Return [X, Y] of the center of cell containing provided text 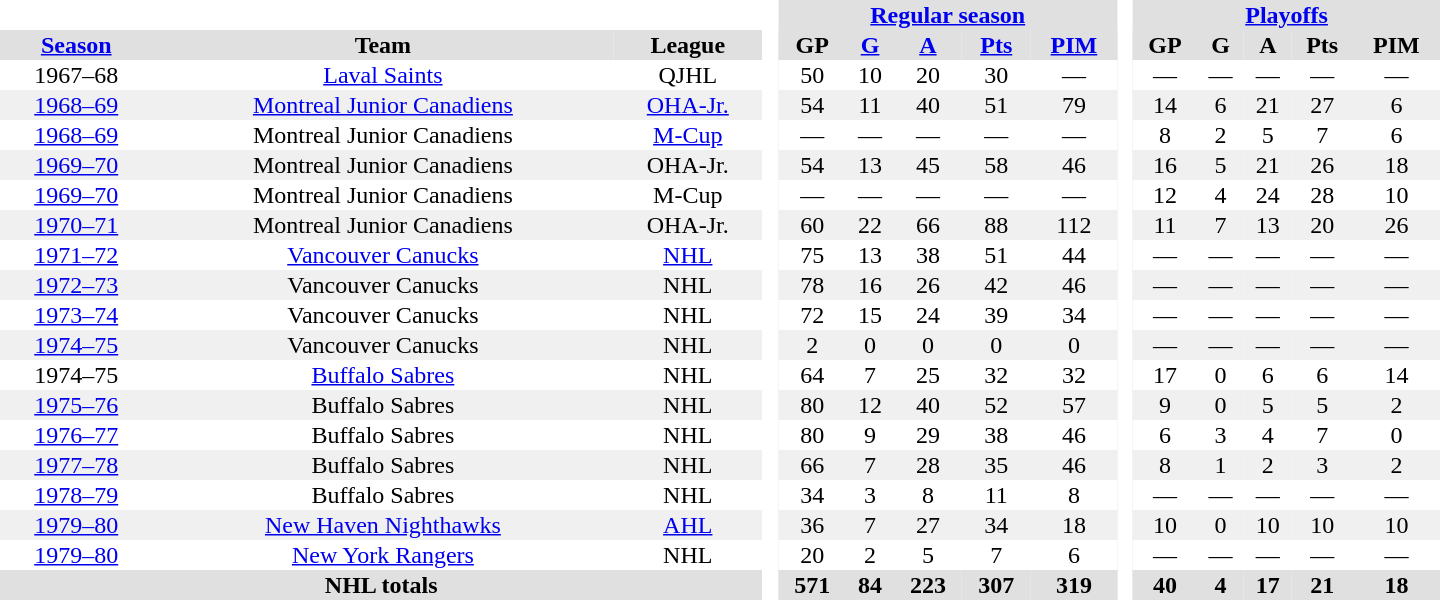
1972–73 [76, 285]
Season [76, 45]
1976–77 [76, 435]
NHL totals [381, 585]
64 [812, 375]
1970–71 [76, 225]
78 [812, 285]
44 [1074, 255]
88 [996, 225]
319 [1074, 585]
New York Rangers [382, 555]
League [688, 45]
35 [996, 465]
Team [382, 45]
36 [812, 525]
1971–72 [76, 255]
60 [812, 225]
307 [996, 585]
1978–79 [76, 495]
29 [928, 435]
223 [928, 585]
1 [1220, 465]
79 [1074, 105]
Regular season [948, 15]
Playoffs [1286, 15]
AHL [688, 525]
72 [812, 315]
1977–78 [76, 465]
39 [996, 315]
15 [870, 315]
84 [870, 585]
42 [996, 285]
52 [996, 405]
1973–74 [76, 315]
New Haven Nighthawks [382, 525]
58 [996, 165]
75 [812, 255]
50 [812, 75]
22 [870, 225]
57 [1074, 405]
571 [812, 585]
1967–68 [76, 75]
25 [928, 375]
QJHL [688, 75]
Laval Saints [382, 75]
30 [996, 75]
45 [928, 165]
112 [1074, 225]
1975–76 [76, 405]
